Scan for the cell matching the given text and deliver its [X, Y] coordinate at center. 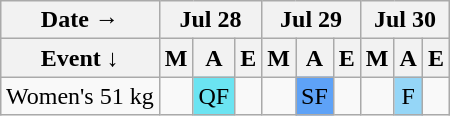
Jul 30 [404, 20]
Date → [80, 20]
Women's 51 kg [80, 96]
Jul 29 [312, 20]
F [408, 96]
Event ↓ [80, 58]
QF [214, 96]
Jul 28 [210, 20]
SF [315, 96]
